Pinpoint the cell where the given text exists, returning its [X, Y] midpoint coordinate. 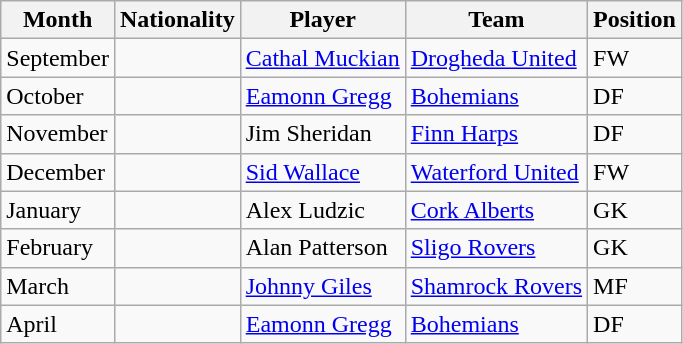
February [58, 248]
Alex Ludzic [322, 210]
Sligo Rovers [496, 248]
January [58, 210]
MF [635, 286]
December [58, 172]
Finn Harps [496, 134]
Sid Wallace [322, 172]
Jim Sheridan [322, 134]
Shamrock Rovers [496, 286]
Month [58, 20]
Alan Patterson [322, 248]
Nationality [177, 20]
Team [496, 20]
April [58, 324]
September [58, 58]
Drogheda United [496, 58]
March [58, 286]
Cathal Muckian [322, 58]
Position [635, 20]
November [58, 134]
Player [322, 20]
Johnny Giles [322, 286]
October [58, 96]
Waterford United [496, 172]
Cork Alberts [496, 210]
